Identify which cell holds the provided text, then report its [X, Y] central coordinate. 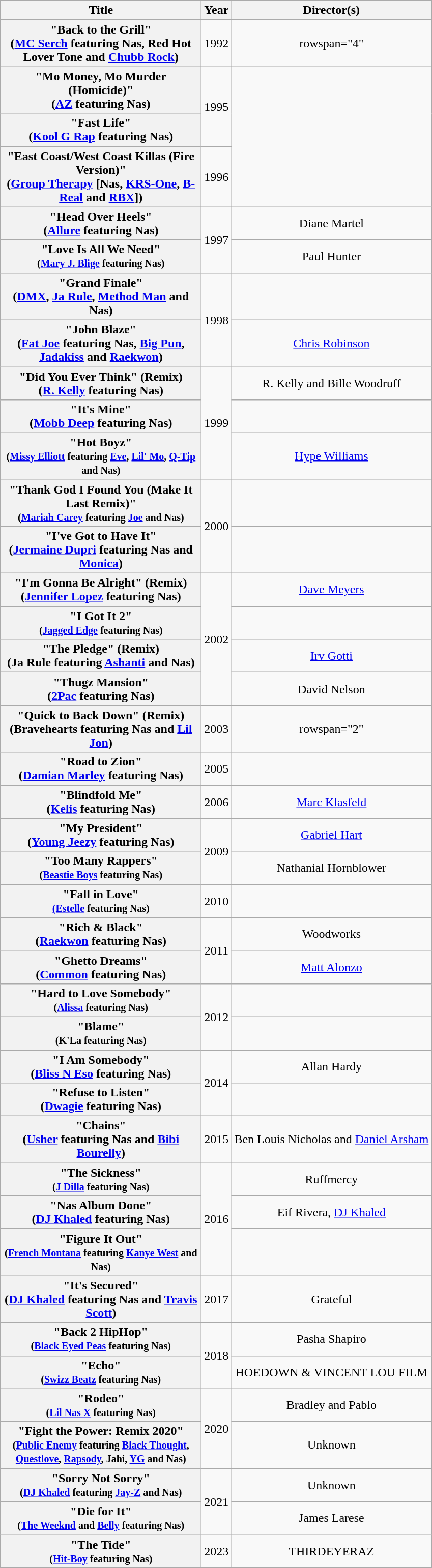
"Blindfold Me"(Kelis featuring Nas) [101, 802]
"Sorry Not Sorry"(DJ Khaled featuring Jay-Z and Nas) [101, 1485]
"Fight the Power: Remix 2020"(Public Enemy featuring Black Thought, Questlove, Rapsody, Jahi, YG and Nas) [101, 1445]
THIRDEYERAZ [332, 1551]
Woodworks [332, 934]
"Ghetto Dreams"(Common featuring Nas) [101, 967]
Eif Rivera, DJ Khaled [332, 1213]
"Die for It"(The Weeknd and Belly featuring Nas) [101, 1518]
Irv Gotti [332, 656]
"I've Got to Have It"(Jermaine Dupri featuring Nas and Monica) [101, 550]
James Larese [332, 1518]
Marc Klasfeld [332, 802]
Grateful [332, 1299]
"It's Secured"(DJ Khaled featuring Nas and Travis Scott) [101, 1299]
"My President"(Young Jeezy featuring Nas) [101, 835]
"Hard to Love Somebody"(Alissa featuring Nas) [101, 1000]
Year [217, 10]
"Fast Life"(Kool G Rap featuring Nas) [101, 130]
"Grand Finale"(DMX, Ja Rule, Method Man and Nas) [101, 296]
"Thugz Mansion"(2Pac featuring Nas) [101, 689]
Dave Meyers [332, 590]
Diane Martel [332, 224]
2015 [217, 1140]
2000 [217, 527]
"Figure It Out"(French Montana featuring Kanye West and Nas) [101, 1252]
2006 [217, 802]
"Refuse to Listen"(Dwagie featuring Nas) [101, 1100]
"Love Is All We Need"(Mary J. Blige featuring Nas) [101, 256]
"Back to the Grill"(MC Serch featuring Nas, Red Hot Lover Tone and Chubb Rock) [101, 43]
"Road to Zion"(Damian Marley featuring Nas) [101, 768]
1998 [217, 320]
2014 [217, 1083]
"The Tide"(Hit-Boy featuring Nas) [101, 1551]
Ben Louis Nicholas and Daniel Arsham [332, 1140]
"Did You Ever Think" (Remix)(R. Kelly featuring Nas) [101, 383]
"The Sickness"(J Dilla featuring Nas) [101, 1179]
"Rich & Black"(Raekwon featuring Nas) [101, 934]
Gabriel Hart [332, 835]
"John Blaze"(Fat Joe featuring Nas, Big Pun, Jadakiss and Raekwon) [101, 343]
"Fall in Love"(Estelle featuring Nas) [101, 901]
2020 [217, 1428]
Paul Hunter [332, 256]
"Rodeo"(Lil Nas X featuring Nas) [101, 1405]
"It's Mine"(Mobb Deep featuring Nas) [101, 416]
1997 [217, 240]
Allan Hardy [332, 1066]
2023 [217, 1551]
David Nelson [332, 689]
2018 [217, 1356]
Chris Robinson [332, 343]
Bradley and Pablo [332, 1405]
"The Pledge" (Remix)(Ja Rule featuring Ashanti and Nas) [101, 656]
Hype Williams [332, 456]
"Quick to Back Down" (Remix)(Bravehearts featuring Nas and Lil Jon) [101, 729]
HOEDOWN & VINCENT LOU FILM [332, 1372]
"Blame"(K'La featuring Nas) [101, 1033]
2017 [217, 1299]
"Head Over Heels"(Allure featuring Nas) [101, 224]
2005 [217, 768]
2010 [217, 901]
"Nas Album Done"(DJ Khaled featuring Nas) [101, 1213]
rowspan="2" [332, 729]
R. Kelly and Bille Woodruff [332, 383]
2003 [217, 729]
2012 [217, 1017]
"Chains"(Usher featuring Nas and Bibi Bourelly) [101, 1140]
Title [101, 10]
2016 [217, 1219]
"East Coast/West Coast Killas (Fire Version)"(Group Therapy [Nas, KRS-One, B-Real and RBX]) [101, 177]
Nathanial Hornblower [332, 868]
1999 [217, 423]
1996 [217, 177]
Pasha Shapiro [332, 1339]
rowspan="4" [332, 43]
2009 [217, 851]
"I Got It 2"(Jagged Edge featuring Nas) [101, 623]
2002 [217, 639]
2021 [217, 1501]
"Mo Money, Mo Murder (Homicide)"(AZ featuring Nas) [101, 90]
1995 [217, 107]
"Too Many Rappers"(Beastie Boys featuring Nas) [101, 868]
Ruffmercy [332, 1179]
"Back 2 HipHop"(Black Eyed Peas featuring Nas) [101, 1339]
"I'm Gonna Be Alright" (Remix)(Jennifer Lopez featuring Nas) [101, 590]
"Echo"(Swizz Beatz featuring Nas) [101, 1372]
"Hot Boyz"(Missy Elliott featuring Eve, Lil' Mo, Q-Tip and Nas) [101, 456]
Matt Alonzo [332, 967]
Director(s) [332, 10]
2011 [217, 950]
1992 [217, 43]
"I Am Somebody"(Bliss N Eso featuring Nas) [101, 1066]
"Thank God I Found You (Make It Last Remix)"(Mariah Carey featuring Joe and Nas) [101, 503]
